Capture the cell that displays the provided text and extract its [X, Y] central coordinate. 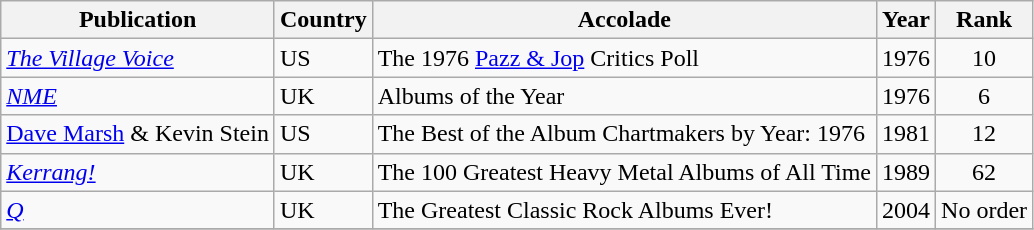
The Greatest Classic Rock Albums Ever! [624, 210]
NME [138, 96]
10 [984, 58]
Country [323, 20]
Q [138, 210]
The 1976 Pazz & Jop Critics Poll [624, 58]
2004 [906, 210]
62 [984, 172]
12 [984, 134]
Year [906, 20]
Accolade [624, 20]
No order [984, 210]
Publication [138, 20]
The 100 Greatest Heavy Metal Albums of All Time [624, 172]
1981 [906, 134]
Kerrang! [138, 172]
1989 [906, 172]
Dave Marsh & Kevin Stein [138, 134]
Rank [984, 20]
6 [984, 96]
The Best of the Album Chartmakers by Year: 1976 [624, 134]
The Village Voice [138, 58]
Albums of the Year [624, 96]
